Output the [X, Y] coordinate of the center of the cell containing the given text.  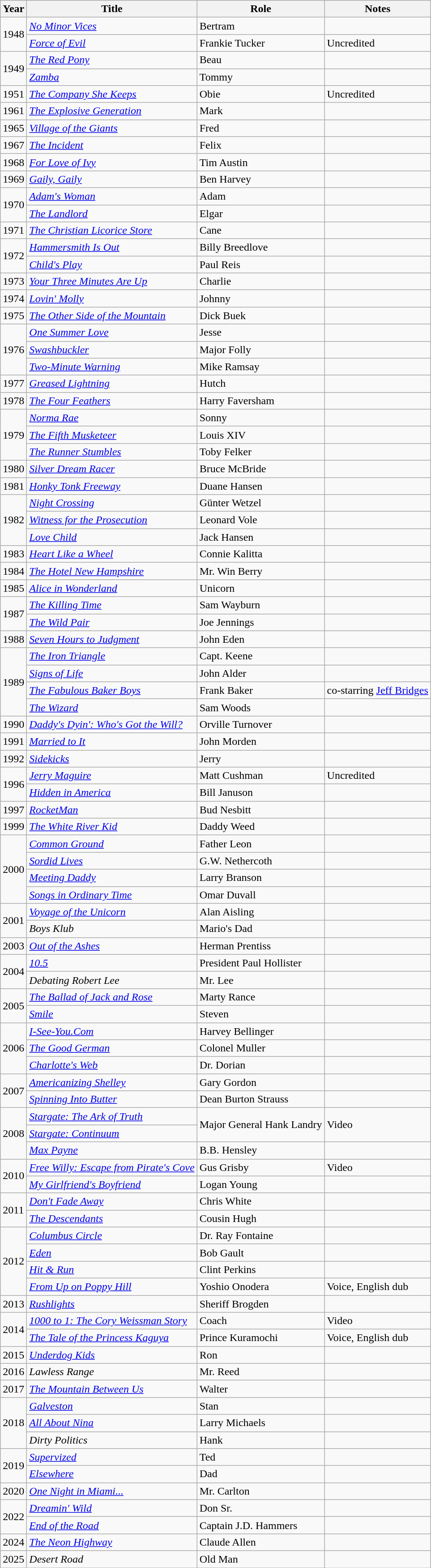
Debating Robert Lee [112, 980]
Toby Felker [260, 452]
The Mountain Between Us [112, 1389]
No Minor Vices [112, 26]
Sam Wayburn [260, 605]
Sidekicks [112, 759]
Fred [260, 128]
Unicorn [260, 588]
Hammersmith Is Out [112, 248]
The White River Kid [112, 827]
2001 [13, 920]
Sam Woods [260, 707]
The Descendants [112, 1218]
The Fifth Musketeer [112, 435]
Silver Dream Racer [112, 469]
Claude Allen [260, 1542]
The Christian Licorice Store [112, 231]
Title [112, 9]
Meeting Daddy [112, 878]
Columbus Circle [112, 1235]
1965 [13, 128]
Ron [260, 1355]
The Fabulous Baker Boys [112, 690]
Sordid Lives [112, 861]
Dirty Politics [112, 1440]
Stargate: The Ark of Truth [112, 1116]
Johnny [260, 299]
Dean Burton Strauss [260, 1099]
1980 [13, 469]
Don't Fade Away [112, 1201]
Spinning Into Butter [112, 1099]
Paul Reis [260, 265]
The Good German [112, 1048]
Dr. Dorian [260, 1065]
Force of Evil [112, 43]
Jerry [260, 759]
Herman Prentiss [260, 946]
1970 [13, 205]
All About Nina [112, 1423]
Two-Minute Warning [112, 367]
Matt Cushman [260, 776]
The Other Side of the Mountain [112, 316]
Songs in Ordinary Time [112, 895]
Captain J.D. Hammers [260, 1525]
Out of the Ashes [112, 946]
2006 [13, 1048]
Cousin Hugh [260, 1218]
Elgar [260, 214]
Mario's Dad [260, 929]
Desert Road [112, 1559]
Hank [260, 1440]
The Four Feathers [112, 401]
Dreamin' Wild [112, 1508]
2024 [13, 1542]
Ben Harvey [260, 179]
1961 [13, 111]
Walter [260, 1389]
Capt. Keene [260, 656]
Louis XIV [260, 435]
Married to It [112, 741]
1968 [13, 162]
President Paul Hollister [260, 963]
Father Leon [260, 844]
Sonny [260, 418]
1984 [13, 571]
1990 [13, 724]
Connie Kalitta [260, 554]
Marty Rance [260, 997]
1989 [13, 682]
Chris White [260, 1201]
Beau [260, 60]
2016 [13, 1372]
Colonel Muller [260, 1048]
2014 [13, 1329]
Common Ground [112, 844]
Rushlights [112, 1304]
Ted [260, 1457]
2005 [13, 1005]
2010 [13, 1176]
The Tale of the Princess Kaguya [112, 1338]
The Wild Pair [112, 622]
Notes [378, 9]
Hit & Run [112, 1269]
Year [13, 9]
Love Child [112, 537]
1997 [13, 810]
1974 [13, 299]
10.5 [112, 963]
Steven [260, 1014]
Seven Hours to Judgment [112, 639]
2019 [13, 1465]
1949 [13, 68]
Prince Kuramochi [260, 1338]
1992 [13, 759]
Role [260, 9]
1978 [13, 401]
Don Sr. [260, 1508]
Harry Faversham [260, 401]
The Explosive Generation [112, 111]
Felix [260, 145]
1977 [13, 384]
Max Payne [112, 1150]
The Iron Triangle [112, 656]
Duane Hansen [260, 486]
Bud Nesbitt [260, 810]
Larry Branson [260, 878]
Omar Duvall [260, 895]
2017 [13, 1389]
The Landlord [112, 214]
2012 [13, 1261]
2011 [13, 1210]
1996 [13, 784]
1951 [13, 94]
Village of the Giants [112, 128]
Swashbuckler [112, 350]
Mike Ramsay [260, 367]
One Night in Miami... [112, 1491]
Daddy's Dyin': Who's Got the Will? [112, 724]
Supervized [112, 1457]
The Neon Highway [112, 1542]
The Wizard [112, 707]
Jesse [260, 333]
1999 [13, 827]
1991 [13, 741]
Voyage of the Unicorn [112, 912]
2018 [13, 1423]
Mr. Lee [260, 980]
2007 [13, 1091]
2022 [13, 1517]
Tim Austin [260, 162]
End of the Road [112, 1525]
Bob Gault [260, 1252]
The Company She Keeps [112, 94]
One Summer Love [112, 333]
Daddy Weed [260, 827]
Jerry Maguire [112, 776]
Mr. Reed [260, 1372]
John Morden [260, 741]
The Killing Time [112, 605]
From Up on Poppy Hill [112, 1286]
Sheriff Brogden [260, 1304]
1948 [13, 34]
Bill Januson [260, 793]
Greased Lightning [112, 384]
1973 [13, 282]
John Alder [260, 673]
Harvey Bellinger [260, 1031]
Coach [260, 1321]
Eden [112, 1252]
The Ballad of Jack and Rose [112, 997]
Charlotte's Web [112, 1065]
Frank Baker [260, 690]
The Runner Stumbles [112, 452]
2015 [13, 1355]
1976 [13, 350]
Dr. Ray Fontaine [260, 1235]
1979 [13, 435]
Your Three Minutes Are Up [112, 282]
B.B. Hensley [260, 1150]
Adam [260, 196]
John Eden [260, 639]
Frankie Tucker [260, 43]
Norma Rae [112, 418]
Americanizing Shelley [112, 1082]
2020 [13, 1491]
Alan Aisling [260, 912]
1000 to 1: The Cory Weissman Story [112, 1321]
Lawless Range [112, 1372]
Dick Buek [260, 316]
The Incident [112, 145]
Dad [260, 1474]
2025 [13, 1559]
Clint Perkins [260, 1269]
Elsewhere [112, 1474]
Night Crossing [112, 503]
1981 [13, 486]
Stargate: Continuum [112, 1133]
2008 [13, 1133]
Cane [260, 231]
Zamba [112, 77]
Mark [260, 111]
Child's Play [112, 265]
1969 [13, 179]
Honky Tonk Freeway [112, 486]
1967 [13, 145]
Old Man [260, 1559]
Stan [260, 1406]
My Girlfriend's Boyfriend [112, 1184]
Lovin' Molly [112, 299]
Hutch [260, 384]
1988 [13, 639]
Leonard Vole [260, 520]
Underdog Kids [112, 1355]
Orville Turnover [260, 724]
Free Willy: Escape from Pirate's Cove [112, 1167]
Bertram [260, 26]
Witness for the Prosecution [112, 520]
1985 [13, 588]
The Red Pony [112, 60]
For Love of Ivy [112, 162]
Tommy [260, 77]
Signs of Life [112, 673]
Jack Hansen [260, 537]
2004 [13, 971]
Joe Jennings [260, 622]
2003 [13, 946]
1982 [13, 520]
I-See-You.Com [112, 1031]
Bruce McBride [260, 469]
co-starring Jeff Bridges [378, 690]
Adam's Woman [112, 196]
1983 [13, 554]
2000 [13, 869]
Heart Like a Wheel [112, 554]
Major Folly [260, 350]
Hidden in America [112, 793]
Mr. Win Berry [260, 571]
Boys Klub [112, 929]
1972 [13, 256]
Charlie [260, 282]
1987 [13, 614]
1975 [13, 316]
The Hotel New Hampshire [112, 571]
Gary Gordon [260, 1082]
Obie [260, 94]
1971 [13, 231]
Larry Michaels [260, 1423]
RocketMan [112, 810]
Billy Breedlove [260, 248]
Yoshio Onodera [260, 1286]
2013 [13, 1304]
Logan Young [260, 1184]
G.W. Nethercoth [260, 861]
Gaily, Gaily [112, 179]
Günter Wetzel [260, 503]
Major General Hank Landry [260, 1125]
Gus Grisby [260, 1167]
Alice in Wonderland [112, 588]
Smile [112, 1014]
Mr. Carlton [260, 1491]
Galveston [112, 1406]
